Detect which cell encompasses the target text, then output its (x, y) center coordinate. 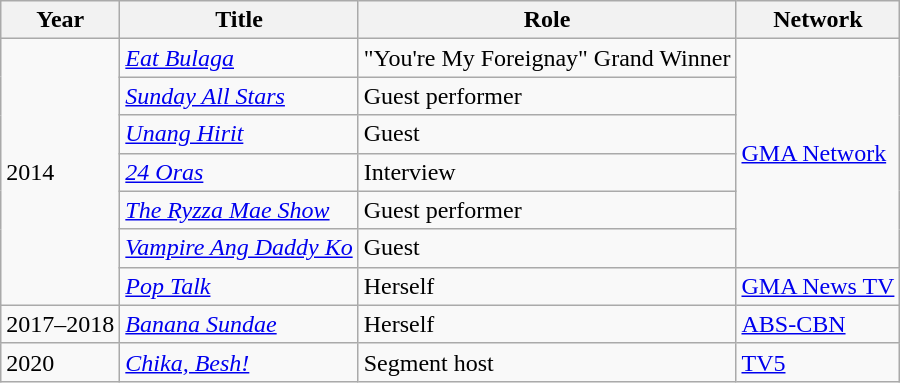
ABS-CBN (818, 324)
24 Oras (239, 172)
TV5 (818, 362)
Vampire Ang Daddy Ko (239, 248)
Sunday All Stars (239, 96)
2014 (60, 172)
Unang Hirit (239, 134)
Year (60, 20)
The Ryzza Mae Show (239, 210)
GMA News TV (818, 286)
Pop Talk (239, 286)
GMA Network (818, 153)
2017–2018 (60, 324)
2020 (60, 362)
Network (818, 20)
Role (547, 20)
Eat Bulaga (239, 58)
Title (239, 20)
Interview (547, 172)
Chika, Besh! (239, 362)
Segment host (547, 362)
Banana Sundae (239, 324)
"You're My Foreignay" Grand Winner (547, 58)
